Identify which cell holds the provided text, then report its (X, Y) central coordinate. 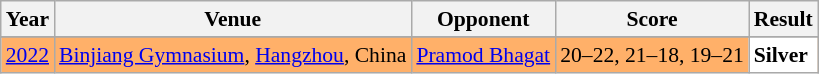
2022 (28, 55)
20–22, 21–18, 19–21 (652, 55)
Venue (232, 19)
Score (652, 19)
Silver (784, 55)
Pramod Bhagat (483, 55)
Opponent (483, 19)
Result (784, 19)
Binjiang Gymnasium, Hangzhou, China (232, 55)
Year (28, 19)
